Search for the cell housing the specified text and yield its (X, Y) center coordinate. 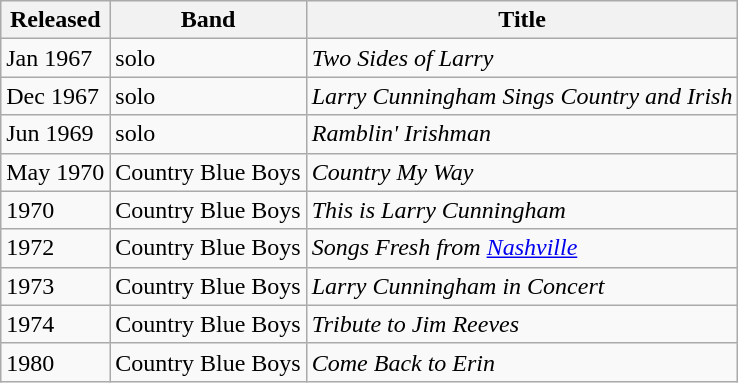
Tribute to Jim Reeves (522, 324)
1970 (56, 210)
Songs Fresh from Nashville (522, 248)
Dec 1967 (56, 96)
1974 (56, 324)
Country My Way (522, 172)
Jan 1967 (56, 58)
Larry Cunningham Sings Country and Irish (522, 96)
Band (208, 20)
Come Back to Erin (522, 362)
1980 (56, 362)
Jun 1969 (56, 134)
1973 (56, 286)
May 1970 (56, 172)
This is Larry Cunningham (522, 210)
Ramblin' Irishman (522, 134)
1972 (56, 248)
Larry Cunningham in Concert (522, 286)
Title (522, 20)
Two Sides of Larry (522, 58)
Released (56, 20)
